Return (x, y) of the center of cell containing provided text 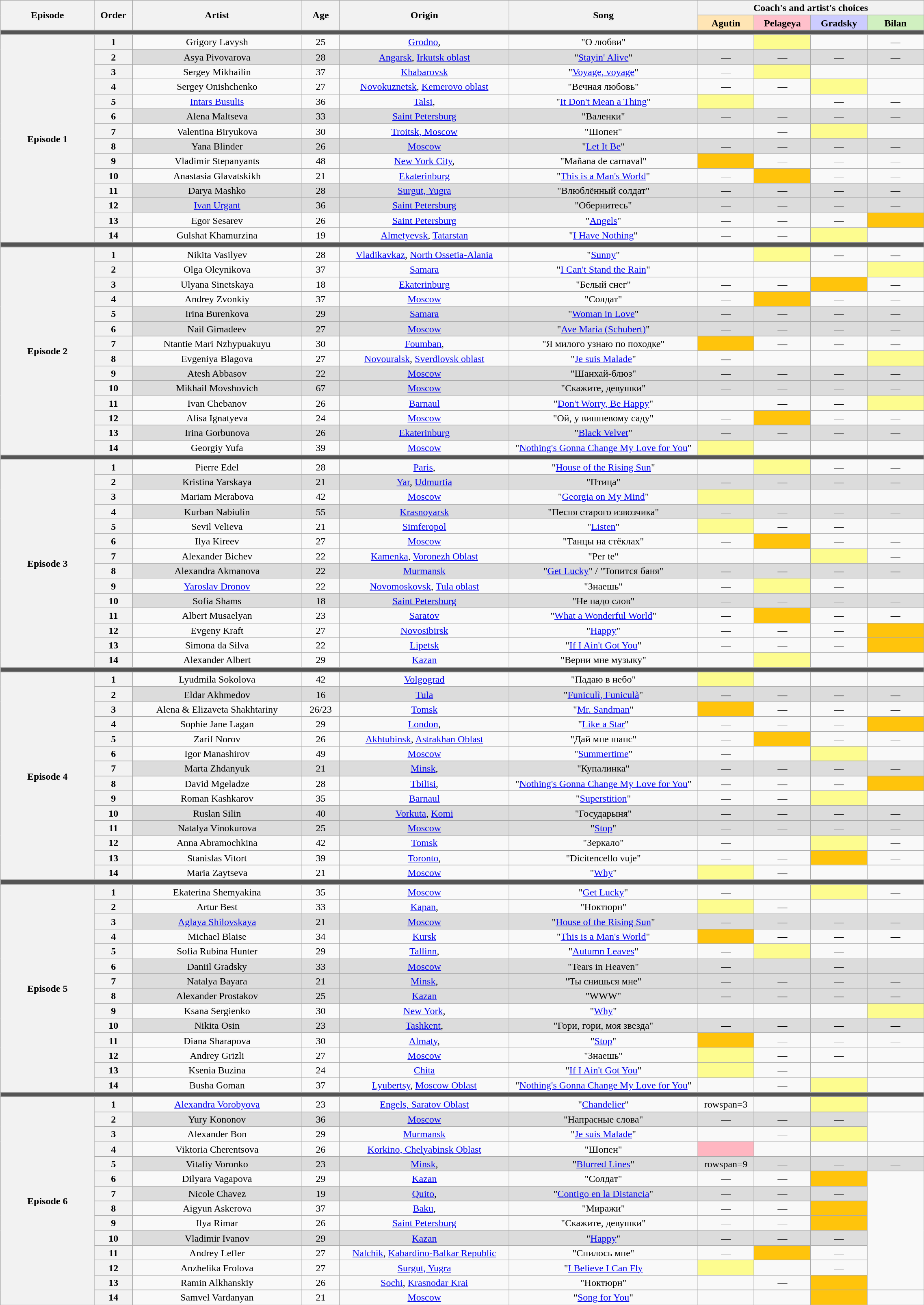
Simferopol (424, 527)
Andrey Zvonkiy (217, 299)
Novosibirsk (424, 631)
Ekaterina Shemyakina (217, 892)
Vladikavkaz, North Ossetia-Alania (424, 254)
"Зеркало" (604, 843)
"I Can't Stand the Rain" (604, 269)
Egor Sesarev (217, 220)
"Влюблённый солдат" (604, 191)
Tula (424, 694)
Pelageya (782, 23)
Artist (217, 15)
Alexander Albert (217, 660)
Igor Manashirov (217, 754)
Novouralsk, Sverdlovsk oblast (424, 358)
Sofia Shams (217, 600)
Tashkent, (424, 1025)
"О любви" (604, 42)
Ivan Chebanov (217, 403)
Almetyevsk, Tatarstan (424, 235)
Song (604, 15)
Episode 5 (48, 989)
Anastasia Glavatskikh (217, 176)
Tallinn, (424, 952)
"Superstition" (604, 798)
Andrey Lefler (217, 1253)
"Не надо слов" (604, 600)
34 (321, 936)
Akhtubinsk, Astrakhan Oblast (424, 739)
Irina Gorbunova (217, 433)
Lipetsk (424, 645)
Atesh Abbasov (217, 373)
Pierre Edel (217, 467)
Ulyana Sinetskaya (217, 284)
"Миражи" (604, 1208)
26/23 (321, 709)
Vladimir Ivanov (217, 1238)
"Per te" (604, 556)
Samvel Vardanyan (217, 1298)
"What a Wonderful World" (604, 615)
"I Have Nothing" (604, 235)
Ksenia Buzina (217, 1070)
London, (424, 724)
Stanislas Vitort (217, 857)
Sergey Onishchenko (217, 87)
Foumban, (424, 344)
"Listen" (604, 527)
Asya Pivovarova (217, 57)
"Get Lucky" (604, 892)
Yury Kononov (217, 1119)
"Я милого узнаю по походке" (604, 344)
Ksana Sergienko (217, 1011)
"Ave Maria (Schubert)" (604, 329)
rowspan=9 (726, 1164)
Coach's and artist's choices (811, 8)
"Chandelier" (604, 1104)
Dilyara Vagapova (217, 1178)
Nicole Chavez (217, 1194)
"It Don't Mean a Thing" (604, 102)
"Купалинка" (604, 769)
"Шанхай-блюз" (604, 373)
Alena & Elizaveta Shakhtariny (217, 709)
"Woman in Love" (604, 314)
Agutin (726, 23)
Alena Maltseva (217, 116)
"I Believe I Can Fly (604, 1268)
Episode (48, 15)
Bilan (895, 23)
Ruslan Silin (217, 813)
"Белый снег" (604, 284)
Evgeny Kraft (217, 631)
Roman Kashkarov (217, 798)
Natalya Bayara (217, 981)
Almaty, (424, 1040)
Vitaliy Voronko (217, 1164)
Sophie Jane Lagan (217, 724)
Simona da Silva (217, 645)
"Georgia on My Mind" (604, 496)
Olga Oleynikova (217, 269)
Gradsky (839, 23)
Sevil Velieva (217, 527)
Marta Zhdanyuk (217, 769)
Angarsk, Irkutsk oblast (424, 57)
"Don't Worry, Be Happy" (604, 403)
Andrey Grizli (217, 1056)
Sochi, Krasnodar Krai (424, 1282)
Episode 6 (48, 1201)
New York City, (424, 161)
Mariam Merabova (217, 496)
"Like a Star" (604, 724)
"Blurred Lines" (604, 1164)
Quito, (424, 1194)
16 (321, 694)
"Stayin' Alive" (604, 57)
Ilya Kireev (217, 541)
"Напрасные слова" (604, 1119)
Michael Blaise (217, 936)
Alexander Bichev (217, 556)
"Angels" (604, 220)
rowspan=3 (726, 1104)
"Дай мне шанс" (604, 739)
Vladimir Stepanyants (217, 161)
New York, (424, 1011)
Kursk (424, 936)
"Mañana de carnaval" (604, 161)
"Вечная любовь" (604, 87)
67 (321, 388)
Eldar Akhmedov (217, 694)
Order (114, 15)
Sergey Mikhailin (217, 72)
Busha Goman (217, 1085)
Valentina Biryukova (217, 131)
David Mgeladze (217, 783)
Paris, (424, 467)
Kamenka, Voronezh Oblast (424, 556)
Korkino, Chelyabinsk Oblast (424, 1149)
Ntantie Mari Nzhypuakuyu (217, 344)
"Птица" (604, 482)
"Sunny" (604, 254)
49 (321, 754)
"Снилось мне" (604, 1253)
Zarif Norov (217, 739)
Kapan, (424, 907)
Tbilisi, (424, 783)
Ivan Urgant (217, 206)
Yaroslav Dronov (217, 586)
"Государыня" (604, 813)
Engels, Saratov Oblast (424, 1104)
Vorkuta, Komi (424, 813)
Nikita Vasilyev (217, 254)
"Tears in Heaven" (604, 966)
Krasnoyarsk (424, 511)
Natalya Vinokurova (217, 828)
"WWW" (604, 996)
Nail Gimadeev (217, 329)
Ilya Rimar (217, 1223)
Yana Blinder (217, 146)
Lyudmila Sokolova (217, 679)
Kristina Yarskaya (217, 482)
"Get Lucky" / "Топится баня" (604, 571)
"Song for You" (604, 1298)
48 (321, 161)
Grodno, (424, 42)
"Contigo en la Distancia" (604, 1194)
Yar, Udmurtia (424, 482)
Mikhail Movshovich (217, 388)
Origin (424, 15)
"Autumn Leaves" (604, 952)
Evgeniya Blagova (217, 358)
Kurban Nabiulin (217, 511)
"Voyage, voyage" (604, 72)
Albert Musaelyan (217, 615)
Grigory Lavysh (217, 42)
Aglaya Shilovskaya (217, 921)
Episode 3 (48, 564)
Volgograd (424, 679)
Ramin Alkhanskiy (217, 1282)
Troitsk, Moscow (424, 131)
"Mr. Sandman" (604, 709)
Gulshat Khamurzina (217, 235)
Artur Best (217, 907)
Novomoskovsk, Tula oblast (424, 586)
Anzhelika Frolova (217, 1268)
Irina Burenkova (217, 314)
Episode 1 (48, 139)
"Summertime" (604, 754)
Alisa Ignatyeva (217, 418)
Georgiy Yufa (217, 448)
"Black Velvet" (604, 433)
Sofia Rubina Hunter (217, 952)
55 (321, 511)
"Гори, гори, моя звезда" (604, 1025)
"Обернитесь" (604, 206)
Darya Mashko (217, 191)
Talsi, (424, 102)
Toronto, (424, 857)
Episode 2 (48, 351)
"Let It Be" (604, 146)
Alexandra Akmanova (217, 571)
"Dicitencello vuje" (604, 857)
Novokuznetsk, Kemerovo oblast (424, 87)
Intars Busulis (217, 102)
"Валенки" (604, 116)
Khabarovsk (424, 72)
40 (321, 813)
Saratov (424, 615)
Chita (424, 1070)
Lyubertsy, Moscow Oblast (424, 1085)
Diana Sharapova (217, 1040)
"Танцы на стёклах" (604, 541)
Age (321, 15)
"Ты снишься мне" (604, 981)
Baku, (424, 1208)
"Песня старого извозчика" (604, 511)
Daniil Gradsky (217, 966)
Viktoria Cherentsova (217, 1149)
Nalchik, Kabardino-Balkar Republic (424, 1253)
Alexander Prostakov (217, 996)
Alexandra Vorobyova (217, 1104)
"Ой, у вишневому саду" (604, 418)
Alexander Bon (217, 1134)
"Падаю в небо" (604, 679)
Nikita Osin (217, 1025)
Aigyun Askerova (217, 1208)
Episode 4 (48, 776)
Maria Zaytseva (217, 873)
"Верни мне музыку" (604, 660)
"Funiculì, Funiculà" (604, 694)
Anna Abramochkina (217, 843)
